Determine the [x, y] coordinate at the center of the cell enclosing the given text.  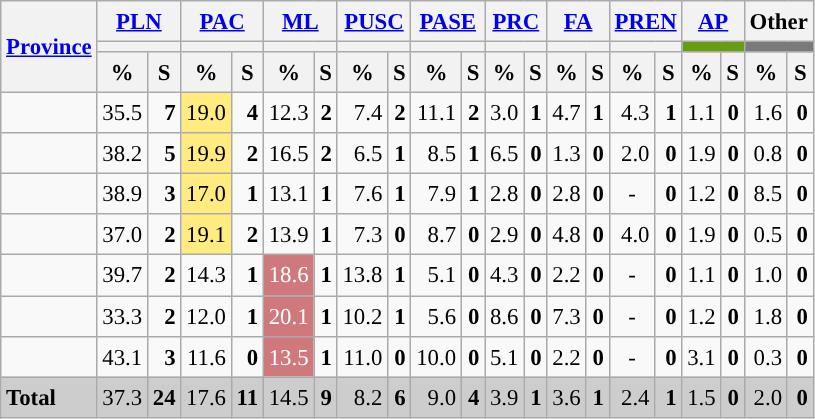
PAC [222, 22]
2.4 [632, 398]
Province [49, 47]
12.0 [206, 316]
1.5 [702, 398]
17.6 [206, 398]
19.9 [206, 154]
FA [578, 22]
12.3 [288, 114]
11.1 [436, 114]
10.2 [362, 316]
13.1 [288, 194]
4.8 [566, 234]
AP [713, 22]
9.0 [436, 398]
6 [400, 398]
8.7 [436, 234]
3.6 [566, 398]
7.9 [436, 194]
19.0 [206, 114]
5.6 [436, 316]
PRC [516, 22]
14.5 [288, 398]
11 [247, 398]
10.0 [436, 356]
7.6 [362, 194]
0.5 [766, 234]
38.9 [122, 194]
4.7 [566, 114]
18.6 [288, 276]
5 [164, 154]
13.9 [288, 234]
38.2 [122, 154]
7 [164, 114]
2.9 [504, 234]
Total [49, 398]
35.5 [122, 114]
Other [778, 22]
PASE [448, 22]
11.0 [362, 356]
20.1 [288, 316]
9 [326, 398]
33.3 [122, 316]
4.0 [632, 234]
37.3 [122, 398]
3.1 [702, 356]
1.0 [766, 276]
17.0 [206, 194]
PLN [139, 22]
13.8 [362, 276]
1.3 [566, 154]
24 [164, 398]
19.1 [206, 234]
11.6 [206, 356]
0.3 [766, 356]
14.3 [206, 276]
13.5 [288, 356]
0.8 [766, 154]
39.7 [122, 276]
7.4 [362, 114]
3.0 [504, 114]
8.6 [504, 316]
ML [300, 22]
16.5 [288, 154]
PUSC [374, 22]
3.9 [504, 398]
1.8 [766, 316]
37.0 [122, 234]
PREN [646, 22]
8.2 [362, 398]
1.6 [766, 114]
43.1 [122, 356]
